For the text-containing cell, return its midpoint in (X, Y) coordinate format. 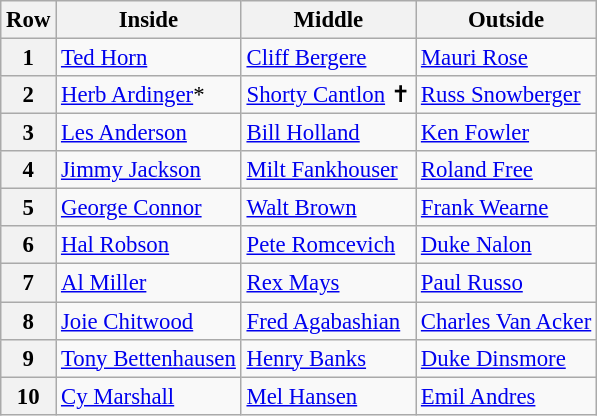
Emil Andres (506, 396)
Cy Marshall (149, 396)
Roland Free (506, 170)
Row (28, 20)
3 (28, 133)
Middle (328, 20)
Hal Robson (149, 245)
Joie Chitwood (149, 321)
Rex Mays (328, 283)
7 (28, 283)
Duke Dinsmore (506, 358)
George Connor (149, 208)
Inside (149, 20)
6 (28, 245)
Herb Ardinger* (149, 95)
Walt Brown (328, 208)
4 (28, 170)
5 (28, 208)
Milt Fankhouser (328, 170)
9 (28, 358)
Al Miller (149, 283)
Ted Horn (149, 58)
Paul Russo (506, 283)
2 (28, 95)
Frank Wearne (506, 208)
10 (28, 396)
Fred Agabashian (328, 321)
Cliff Bergere (328, 58)
Les Anderson (149, 133)
Shorty Cantlon ✝ (328, 95)
Russ Snowberger (506, 95)
Pete Romcevich (328, 245)
Mel Hansen (328, 396)
Charles Van Acker (506, 321)
Bill Holland (328, 133)
1 (28, 58)
Outside (506, 20)
Jimmy Jackson (149, 170)
Duke Nalon (506, 245)
Tony Bettenhausen (149, 358)
Ken Fowler (506, 133)
Henry Banks (328, 358)
8 (28, 321)
Mauri Rose (506, 58)
